Locate the cell with the specified text and output its (x, y) center coordinate. 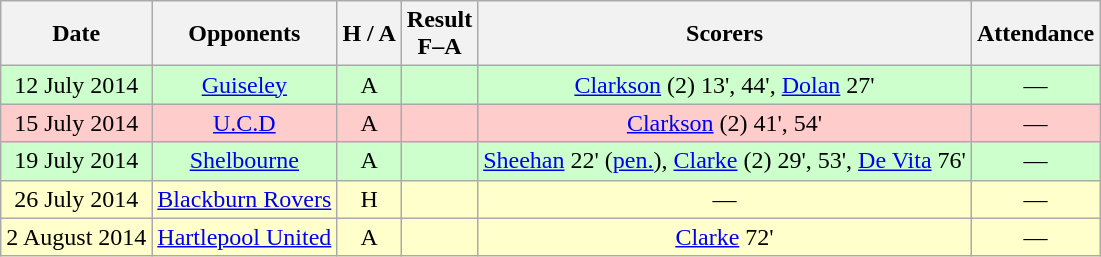
Hartlepool United (244, 237)
12 July 2014 (76, 85)
Blackburn Rovers (244, 199)
Clarkson (2) 13', 44', Dolan 27' (725, 85)
H / A (369, 34)
Clarke 72' (725, 237)
Sheehan 22' (pen.), Clarke (2) 29', 53', De Vita 76' (725, 161)
15 July 2014 (76, 123)
2 August 2014 (76, 237)
Date (76, 34)
26 July 2014 (76, 199)
Opponents (244, 34)
H (369, 199)
Attendance (1035, 34)
19 July 2014 (76, 161)
Guiseley (244, 85)
Scorers (725, 34)
Shelbourne (244, 161)
ResultF–A (439, 34)
Clarkson (2) 41', 54' (725, 123)
U.C.D (244, 123)
